Capture the cell that displays the provided text and extract its (x, y) central coordinate. 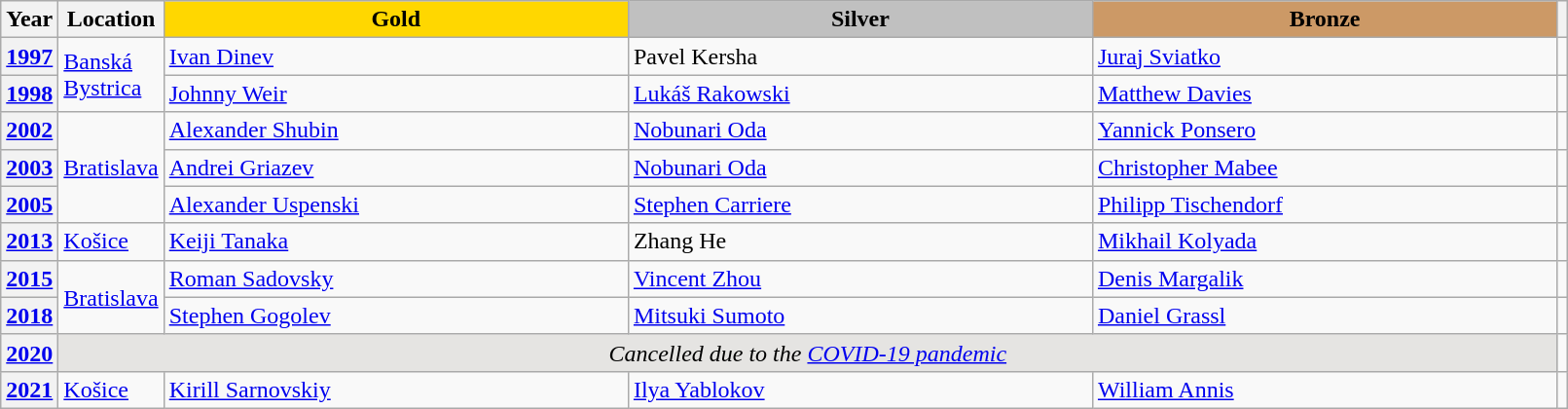
2002 (29, 130)
2018 (29, 316)
Gold (395, 19)
Stephen Carriere (860, 204)
Year (29, 19)
Andrei Griazev (395, 167)
Banská Bystrica (111, 75)
2005 (29, 204)
Mikhail Kolyada (1324, 242)
1997 (29, 56)
2015 (29, 279)
Ivan Dinev (395, 56)
1998 (29, 93)
Lukáš Rakowski (860, 93)
Denis Margalik (1324, 279)
Ilya Yablokov (860, 390)
Juraj Sviatko (1324, 56)
2020 (29, 353)
Yannick Ponsero (1324, 130)
2013 (29, 242)
Silver (860, 19)
Roman Sadovsky (395, 279)
William Annis (1324, 390)
Vincent Zhou (860, 279)
2021 (29, 390)
Keiji Tanaka (395, 242)
Philipp Tischendorf (1324, 204)
Cancelled due to the COVID-19 pandemic (808, 353)
Alexander Shubin (395, 130)
Stephen Gogolev (395, 316)
Kirill Sarnovskiy (395, 390)
Zhang He (860, 242)
Alexander Uspenski (395, 204)
2003 (29, 167)
Bronze (1324, 19)
Johnny Weir (395, 93)
Pavel Kersha (860, 56)
Mitsuki Sumoto (860, 316)
Daniel Grassl (1324, 316)
Christopher Mabee (1324, 167)
Location (111, 19)
Matthew Davies (1324, 93)
